Return [x, y] of the center of cell containing provided text 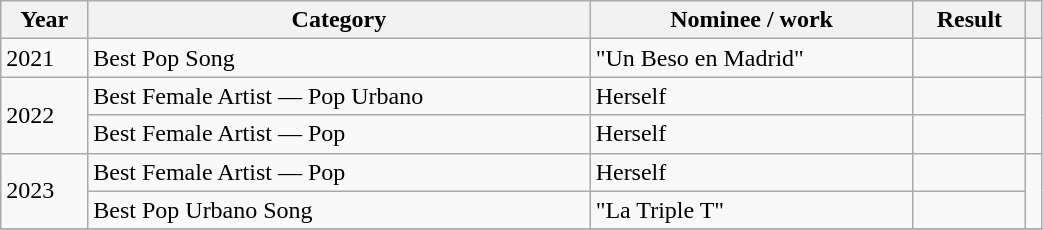
Best Female Artist — Pop Urbano [339, 96]
Best Pop Song [339, 58]
Nominee / work [752, 20]
2021 [44, 58]
Year [44, 20]
"Un Beso en Madrid" [752, 58]
2022 [44, 115]
Best Pop Urbano Song [339, 210]
2023 [44, 191]
Category [339, 20]
Result [970, 20]
"La Triple T" [752, 210]
